Determine the (X, Y) coordinate at the center of the cell enclosing the given text.  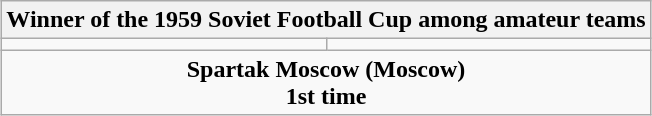
Winner of the 1959 Soviet Football Cup among amateur teams (326, 20)
Spartak Moscow (Moscow)1st time (326, 82)
